Find where the given text appears and provide that cell's center as (x, y) coordinate. 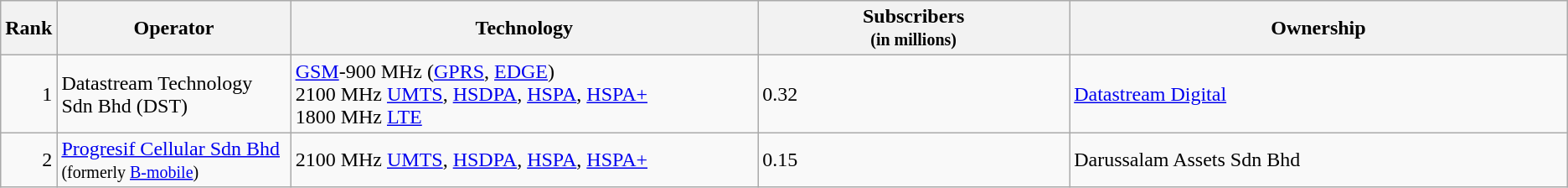
Datastream Technology Sdn Bhd (DST) (174, 94)
2 (28, 159)
Subscribers(in millions) (914, 29)
Darussalam Assets Sdn Bhd (1318, 159)
Operator (174, 29)
2100 MHz UMTS, HSDPA, HSPA, HSPA+ (524, 159)
Technology (524, 29)
1 (28, 94)
GSM-900 MHz (GPRS, EDGE)2100 MHz UMTS, HSDPA, HSPA, HSPA+ 1800 MHz LTE (524, 94)
Rank (28, 29)
Progresif Cellular Sdn Bhd (formerly B-mobile) (174, 159)
0.32 (914, 94)
0.15 (914, 159)
Datastream Digital (1318, 94)
Ownership (1318, 29)
